Provide the [X, Y] coordinate of the cell's center where the given text is located.  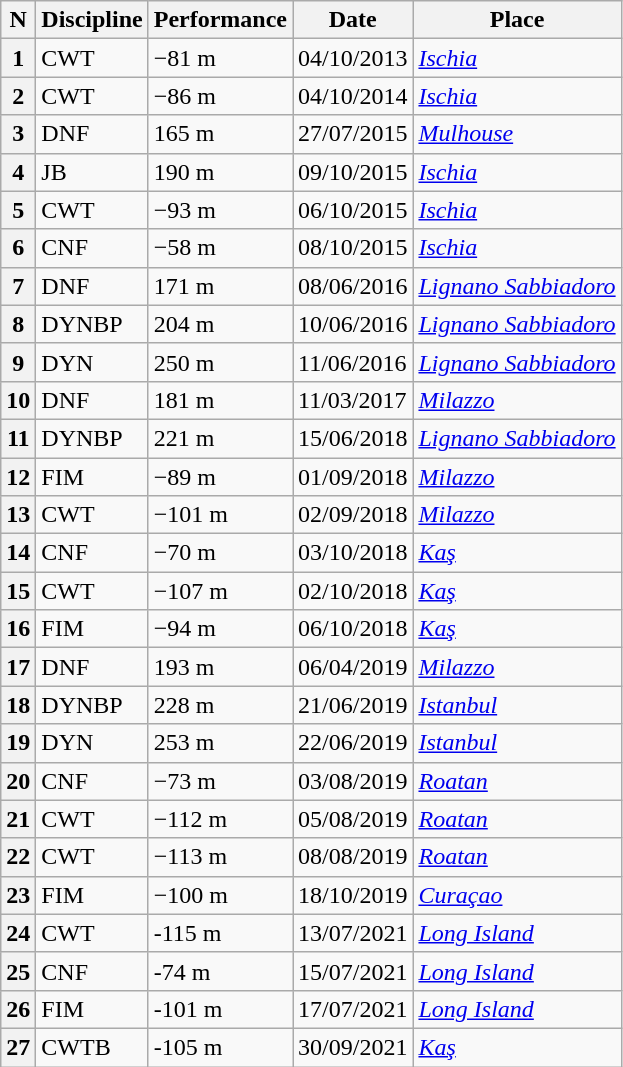
250 m [220, 362]
10/06/2016 [353, 324]
−81 m [220, 58]
Date [353, 20]
−112 m [220, 819]
04/10/2013 [353, 58]
17 [18, 667]
15 [18, 591]
181 m [220, 400]
21/06/2019 [353, 705]
08/08/2019 [353, 857]
23 [18, 895]
26 [18, 1009]
Curaçao [517, 895]
13 [18, 515]
03/08/2019 [353, 781]
−113 m [220, 857]
06/10/2015 [353, 210]
09/10/2015 [353, 172]
1 [18, 58]
Place [517, 20]
15/06/2018 [353, 438]
15/07/2021 [353, 971]
2 [18, 96]
01/09/2018 [353, 477]
-105 m [220, 1047]
06/10/2018 [353, 629]
−70 m [220, 553]
03/10/2018 [353, 553]
Mulhouse [517, 134]
253 m [220, 743]
05/08/2019 [353, 819]
16 [18, 629]
5 [18, 210]
17/07/2021 [353, 1009]
08/10/2015 [353, 248]
04/10/2014 [353, 96]
CWTB [92, 1047]
12 [18, 477]
27/07/2015 [353, 134]
JB [92, 172]
228 m [220, 705]
11/06/2016 [353, 362]
06/04/2019 [353, 667]
30/09/2021 [353, 1047]
Discipline [92, 20]
Performance [220, 20]
−86 m [220, 96]
10 [18, 400]
-74 m [220, 971]
27 [18, 1047]
20 [18, 781]
−58 m [220, 248]
22 [18, 857]
4 [18, 172]
18/10/2019 [353, 895]
6 [18, 248]
190 m [220, 172]
−100 m [220, 895]
3 [18, 134]
11/03/2017 [353, 400]
9 [18, 362]
21 [18, 819]
22/06/2019 [353, 743]
7 [18, 286]
24 [18, 933]
−94 m [220, 629]
193 m [220, 667]
−101 m [220, 515]
221 m [220, 438]
11 [18, 438]
−107 m [220, 591]
8 [18, 324]
171 m [220, 286]
25 [18, 971]
−89 m [220, 477]
02/09/2018 [353, 515]
14 [18, 553]
08/06/2016 [353, 286]
−93 m [220, 210]
-115 m [220, 933]
N [18, 20]
19 [18, 743]
13/07/2021 [353, 933]
165 m [220, 134]
−73 m [220, 781]
204 m [220, 324]
02/10/2018 [353, 591]
-101 m [220, 1009]
18 [18, 705]
